Return the [x, y] coordinate for the center point of the cell that contains the specified text.  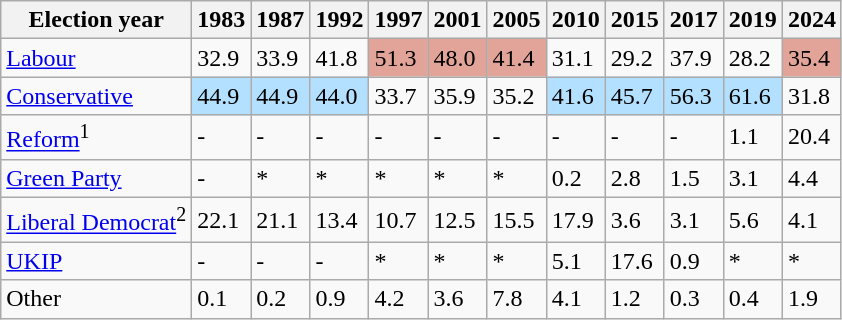
Other [96, 299]
61.6 [752, 96]
13.4 [340, 220]
29.2 [634, 58]
2019 [752, 20]
15.5 [516, 220]
33.7 [398, 96]
33.9 [280, 58]
35.2 [516, 96]
56.3 [694, 96]
0.3 [694, 299]
35.4 [812, 58]
4.2 [398, 299]
2010 [576, 20]
31.8 [812, 96]
41.6 [576, 96]
0.1 [222, 299]
45.7 [634, 96]
Green Party [96, 178]
1997 [398, 20]
1983 [222, 20]
20.4 [812, 138]
44.0 [340, 96]
2024 [812, 20]
17.6 [634, 261]
28.2 [752, 58]
7.8 [516, 299]
12.5 [458, 220]
Election year [96, 20]
5.1 [576, 261]
1.2 [634, 299]
2005 [516, 20]
5.6 [752, 220]
1.1 [752, 138]
2.8 [634, 178]
37.9 [694, 58]
4.4 [812, 178]
10.7 [398, 220]
1992 [340, 20]
Conservative [96, 96]
2017 [694, 20]
17.9 [576, 220]
41.8 [340, 58]
Reform1 [96, 138]
2001 [458, 20]
1.9 [812, 299]
41.4 [516, 58]
21.1 [280, 220]
Liberal Democrat2 [96, 220]
2015 [634, 20]
1.5 [694, 178]
32.9 [222, 58]
48.0 [458, 58]
31.1 [576, 58]
1987 [280, 20]
0.4 [752, 299]
35.9 [458, 96]
22.1 [222, 220]
Labour [96, 58]
UKIP [96, 261]
51.3 [398, 58]
